Determine the (x, y) coordinate at the center of the cell enclosing the given text.  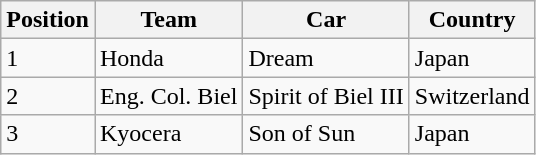
Spirit of Biel III (326, 96)
Son of Sun (326, 134)
Switzerland (472, 96)
Honda (168, 58)
3 (48, 134)
Position (48, 20)
2 (48, 96)
1 (48, 58)
Country (472, 20)
Car (326, 20)
Dream (326, 58)
Kyocera (168, 134)
Eng. Col. Biel (168, 96)
Team (168, 20)
